Locate the cell with the specified text and output its (X, Y) center coordinate. 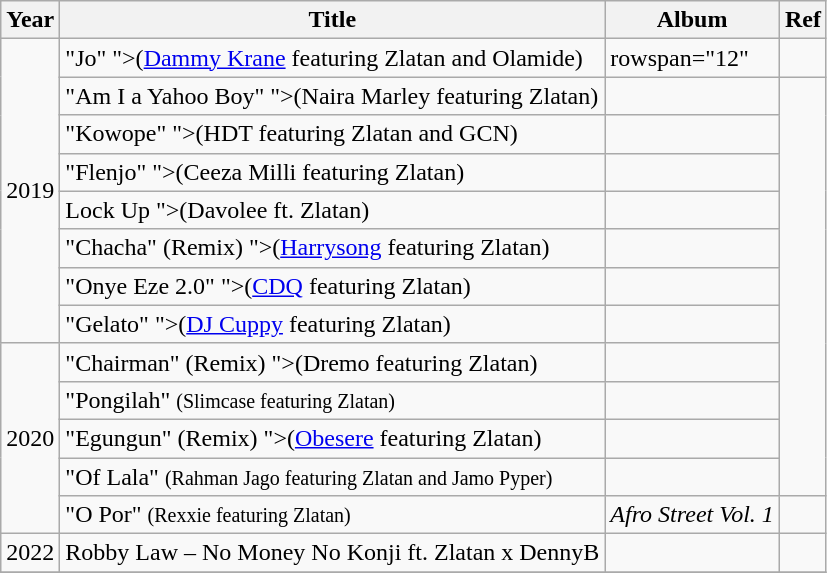
Robby Law – No Money No Konji ft. Zlatan x DennyB (332, 553)
"Of Lala" (Rahman Jago featuring Zlatan and Jamo Pyper) (332, 477)
"Chacha" (Remix) ">(Harrysong featuring Zlatan) (332, 248)
Ref (802, 20)
"Gelato" ">(DJ Cuppy featuring Zlatan) (332, 324)
Year (30, 20)
"Kowope" ">(HDT featuring Zlatan and GCN) (332, 134)
"Chairman" (Remix) ">(Dremo featuring Zlatan) (332, 362)
"Egungun" (Remix) ">(Obesere featuring Zlatan) (332, 438)
"Flenjo" ">(Ceeza Milli featuring Zlatan) (332, 172)
2019 (30, 191)
rowspan="12" (692, 58)
Title (332, 20)
"O Por" (Rexxie featuring Zlatan) (332, 515)
Lock Up ">(Davolee ft. Zlatan) (332, 210)
2020 (30, 438)
"Am I a Yahoo Boy" ">(Naira Marley featuring Zlatan) (332, 96)
"Pongilah" (Slimcase featuring Zlatan) (332, 400)
"Jo" ">(Dammy Krane featuring Zlatan and Olamide) (332, 58)
Afro Street Vol. 1 (692, 515)
"Onye Eze 2.0" ">(CDQ featuring Zlatan) (332, 286)
2022 (30, 553)
Album (692, 20)
